Provide the (x, y) coordinate of the cell's center where the given text is located.  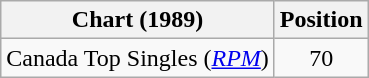
Position (321, 20)
Canada Top Singles (RPM) (138, 58)
70 (321, 58)
Chart (1989) (138, 20)
